Identify which cell holds the provided text, then report its [X, Y] central coordinate. 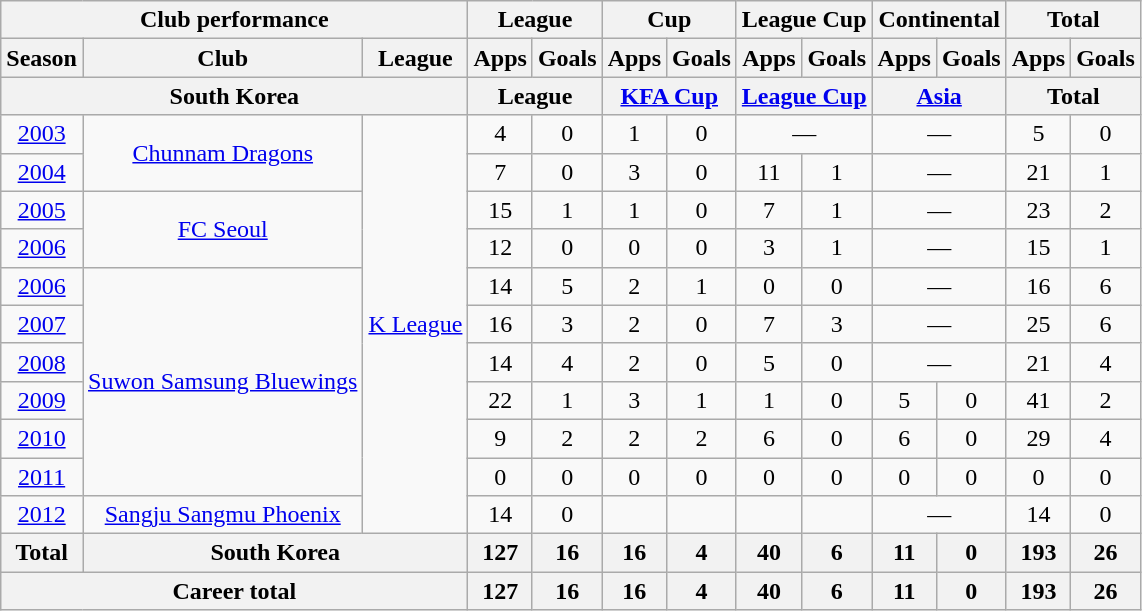
2004 [42, 172]
Career total [234, 591]
22 [500, 400]
25 [1038, 324]
K League [416, 324]
Chunnam Dragons [222, 153]
2003 [42, 134]
2009 [42, 400]
FC Seoul [222, 229]
41 [1038, 400]
KFA Cup [669, 96]
Club [222, 58]
Season [42, 58]
23 [1038, 210]
29 [1038, 438]
Suwon Samsung Bluewings [222, 381]
9 [500, 438]
2011 [42, 477]
Sangju Sangmu Phoenix [222, 515]
2012 [42, 515]
2008 [42, 362]
Club performance [234, 20]
Continental [939, 20]
12 [500, 248]
2005 [42, 210]
2010 [42, 438]
Asia [939, 96]
Cup [669, 20]
2007 [42, 324]
